Detect which cell encompasses the target text, then output its [X, Y] center coordinate. 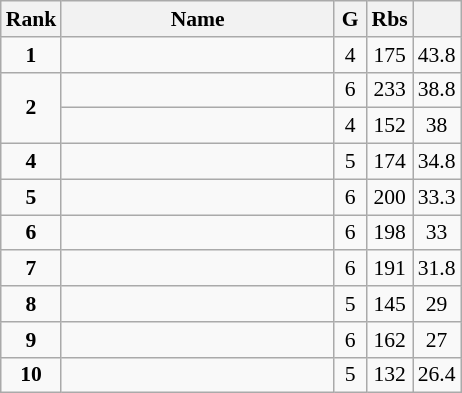
132 [390, 375]
Rbs [390, 19]
G [350, 19]
10 [32, 375]
33.3 [437, 197]
38 [437, 126]
38.8 [437, 90]
27 [437, 340]
152 [390, 126]
191 [390, 269]
2 [32, 108]
34.8 [437, 162]
175 [390, 55]
Rank [32, 19]
162 [390, 340]
29 [437, 304]
233 [390, 90]
26.4 [437, 375]
9 [32, 340]
7 [32, 269]
174 [390, 162]
Name [198, 19]
43.8 [437, 55]
1 [32, 55]
145 [390, 304]
200 [390, 197]
8 [32, 304]
198 [390, 233]
33 [437, 233]
31.8 [437, 269]
